Provide the [X, Y] coordinate of the cell's center where the given text is located.  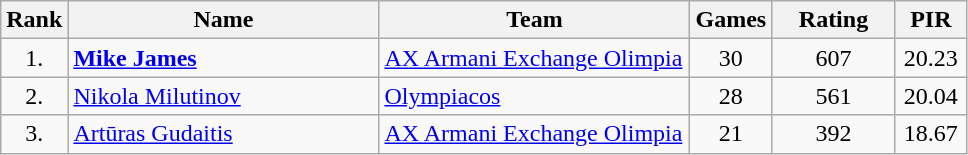
Olympiacos [534, 96]
Name [224, 20]
Rating [834, 20]
392 [834, 134]
607 [834, 58]
28 [731, 96]
3. [34, 134]
1. [34, 58]
2. [34, 96]
Mike James [224, 58]
Team [534, 20]
20.23 [930, 58]
21 [731, 134]
561 [834, 96]
Games [731, 20]
Nikola Milutinov [224, 96]
30 [731, 58]
Rank [34, 20]
Artūras Gudaitis [224, 134]
20.04 [930, 96]
PIR [930, 20]
18.67 [930, 134]
